Find where the given text appears and provide that cell's center as [X, Y] coordinate. 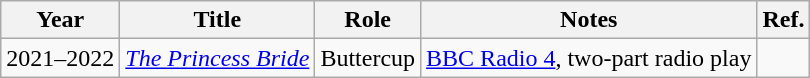
2021–2022 [60, 58]
Role [368, 20]
Buttercup [368, 58]
Notes [589, 20]
BBC Radio 4, two-part radio play [589, 58]
Year [60, 20]
Title [218, 20]
The Princess Bride [218, 58]
Ref. [784, 20]
